Search for the cell housing the specified text and yield its (x, y) center coordinate. 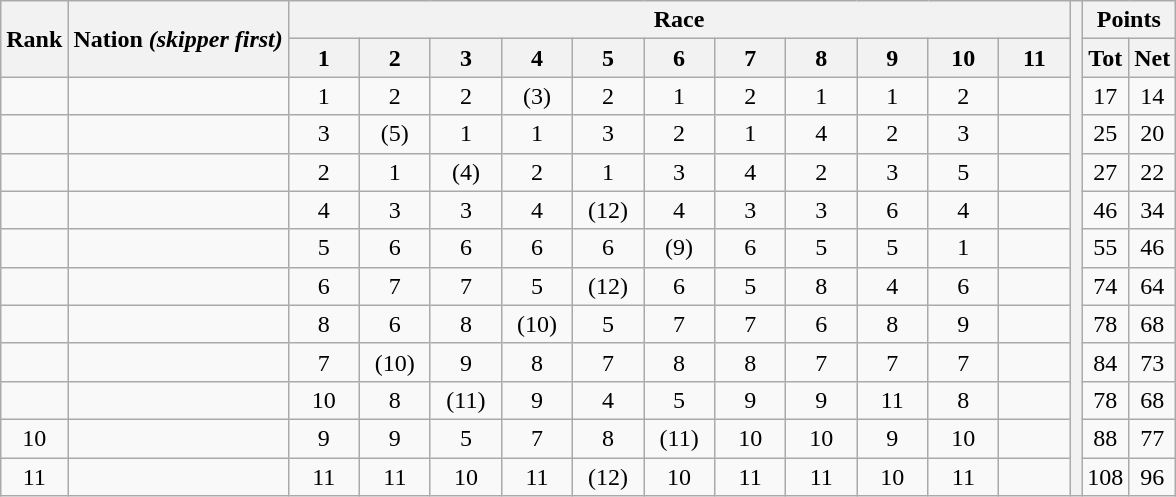
27 (1106, 172)
17 (1106, 96)
Nation (skipper first) (178, 39)
22 (1152, 172)
Rank (34, 39)
88 (1106, 438)
(9) (680, 248)
Race (679, 20)
73 (1152, 362)
14 (1152, 96)
64 (1152, 286)
Points (1129, 20)
74 (1106, 286)
Tot (1106, 58)
108 (1106, 477)
34 (1152, 210)
25 (1106, 134)
(5) (394, 134)
77 (1152, 438)
20 (1152, 134)
55 (1106, 248)
(3) (536, 96)
96 (1152, 477)
Net (1152, 58)
(4) (466, 172)
84 (1106, 362)
